Extract the (X, Y) coordinate from the center of the cell holding the provided text.  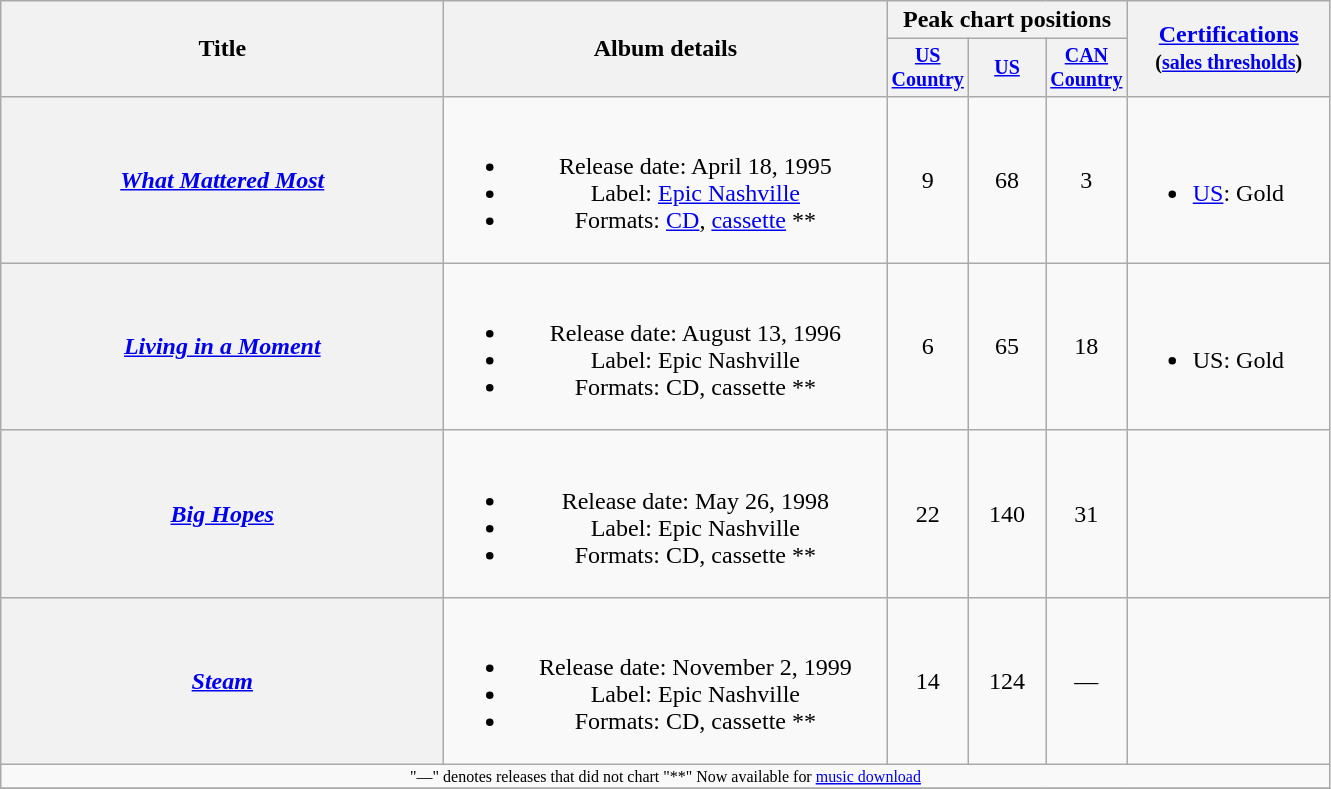
Peak chart positions (1007, 20)
Release date: August 13, 1996Label: Epic NashvilleFormats: CD, cassette ** (666, 346)
— (1087, 680)
14 (928, 680)
Steam (222, 680)
3 (1087, 180)
9 (928, 180)
What Mattered Most (222, 180)
Release date: April 18, 1995Label: Epic NashvilleFormats: CD, cassette ** (666, 180)
US Country (928, 68)
6 (928, 346)
Release date: November 2, 1999Label: Epic NashvilleFormats: CD, cassette ** (666, 680)
US (1008, 68)
Living in a Moment (222, 346)
Certifications(sales thresholds) (1228, 49)
Big Hopes (222, 514)
Title (222, 49)
31 (1087, 514)
124 (1008, 680)
140 (1008, 514)
22 (928, 514)
Release date: May 26, 1998Label: Epic NashvilleFormats: CD, cassette ** (666, 514)
18 (1087, 346)
68 (1008, 180)
Album details (666, 49)
CAN Country (1087, 68)
65 (1008, 346)
"—" denotes releases that did not chart "**" Now available for music download (666, 777)
